Extract the (x, y) coordinate from the center of the cell holding the provided text.  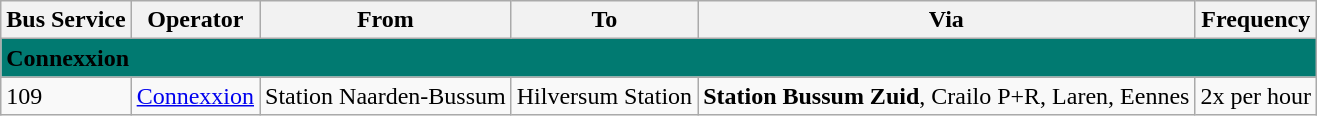
2x per hour (1256, 96)
To (604, 20)
Station Naarden-Bussum (386, 96)
109 (66, 96)
Station Bussum Zuid, Crailo P+R, Laren, Eennes (946, 96)
Bus Service (66, 20)
Via (946, 20)
Operator (195, 20)
Frequency (1256, 20)
Hilversum Station (604, 96)
From (386, 20)
